Detect which cell encompasses the target text, then output its [x, y] center coordinate. 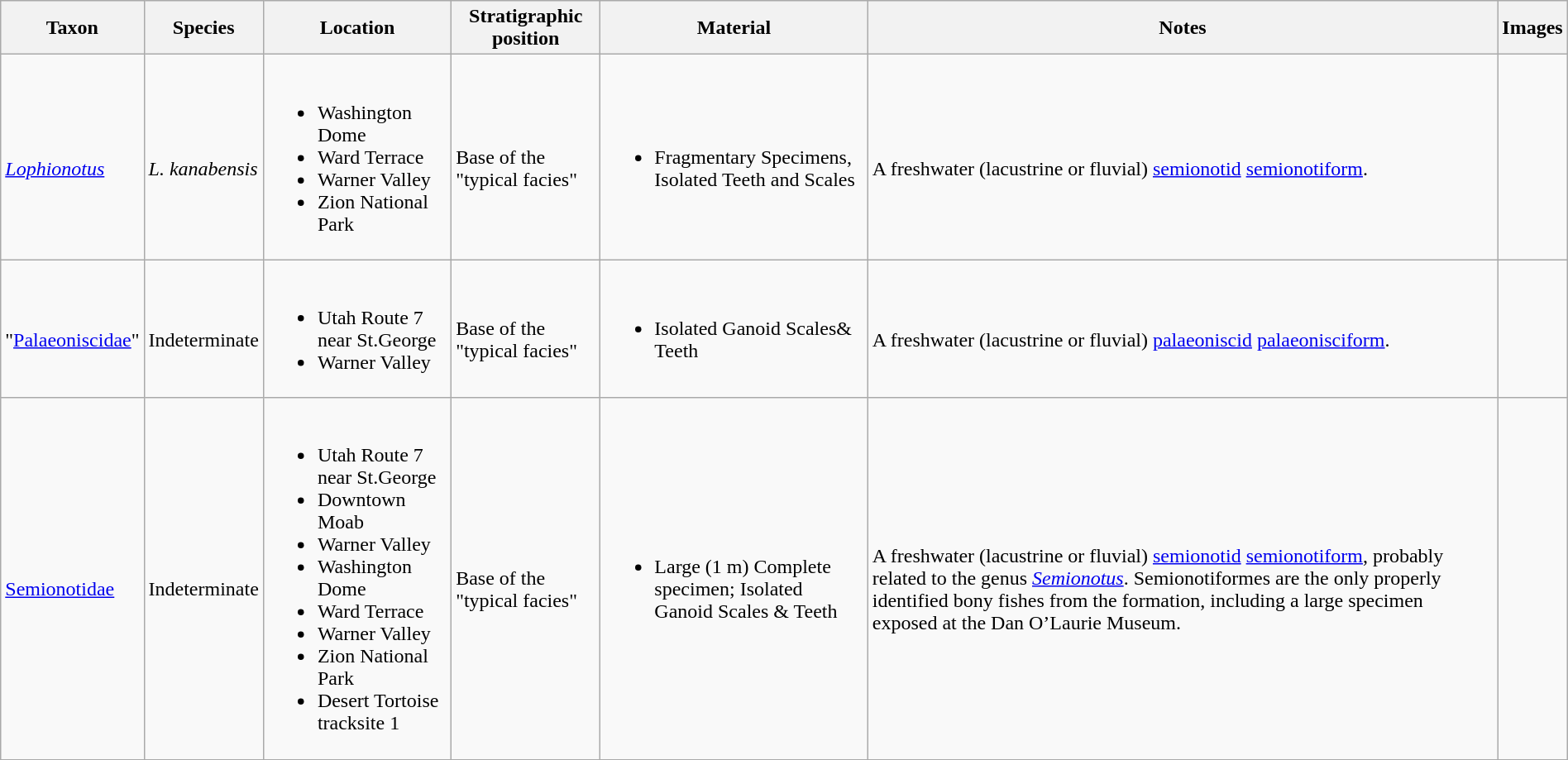
Semionotidae [73, 579]
L. kanabensis [203, 157]
Isolated Ganoid Scales& Teeth [734, 329]
Lophionotus [73, 157]
Images [1532, 28]
Location [357, 28]
Notes [1183, 28]
Stratigraphic position [526, 28]
Utah Route 7 near St.GeorgeWarner Valley [357, 329]
"Palaeoniscidae" [73, 329]
Fragmentary Specimens, Isolated Teeth and Scales [734, 157]
Taxon [73, 28]
Material [734, 28]
Species [203, 28]
Large (1 m) Complete specimen; Isolated Ganoid Scales & Teeth [734, 579]
Washington DomeWard TerraceWarner ValleyZion National Park [357, 157]
A freshwater (lacustrine or fluvial) palaeoniscid palaeonisciform. [1183, 329]
Utah Route 7 near St.GeorgeDowntown MoabWarner ValleyWashington DomeWard TerraceWarner ValleyZion National ParkDesert Tortoise tracksite 1 [357, 579]
A freshwater (lacustrine or fluvial) semionotid semionotiform. [1183, 157]
